Provide the (x, y) coordinate of the cell's center where the given text is located.  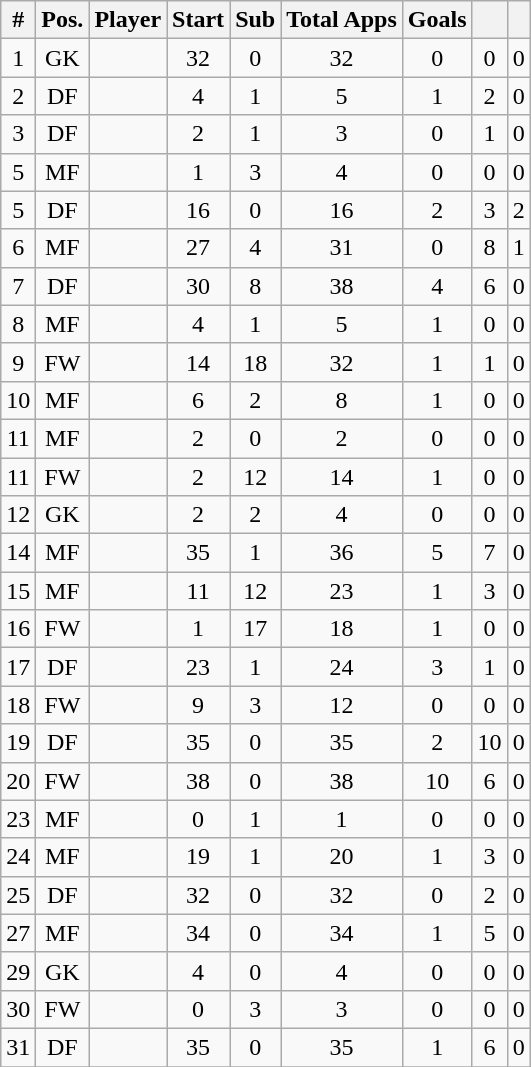
Goals (437, 20)
Player (128, 20)
15 (18, 591)
Start (198, 20)
29 (18, 971)
Sub (256, 20)
25 (18, 895)
36 (342, 553)
# (18, 20)
Pos. (62, 20)
Total Apps (342, 20)
